Pinpoint the cell where the given text exists, returning its (x, y) midpoint coordinate. 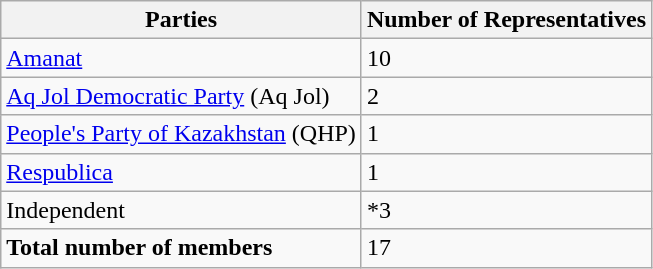
Total number of members (182, 248)
Respublica (182, 172)
Number of Representatives (506, 20)
17 (506, 248)
Amanat (182, 58)
Parties (182, 20)
Aq Jol Democratic Party (Aq Jol) (182, 96)
2 (506, 96)
People's Party of Kazakhstan (QHP) (182, 134)
Independent (182, 210)
10 (506, 58)
*3 (506, 210)
